For the text-containing cell, return its midpoint in (X, Y) coordinate format. 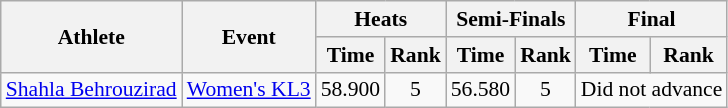
Shahla Behrouzirad (92, 90)
Heats (381, 19)
Semi-Finals (511, 19)
Final (652, 19)
56.580 (480, 90)
Athlete (92, 36)
Event (249, 36)
Women's KL3 (249, 90)
58.900 (350, 90)
Did not advance (652, 90)
